Search for the cell housing the specified text and yield its [x, y] center coordinate. 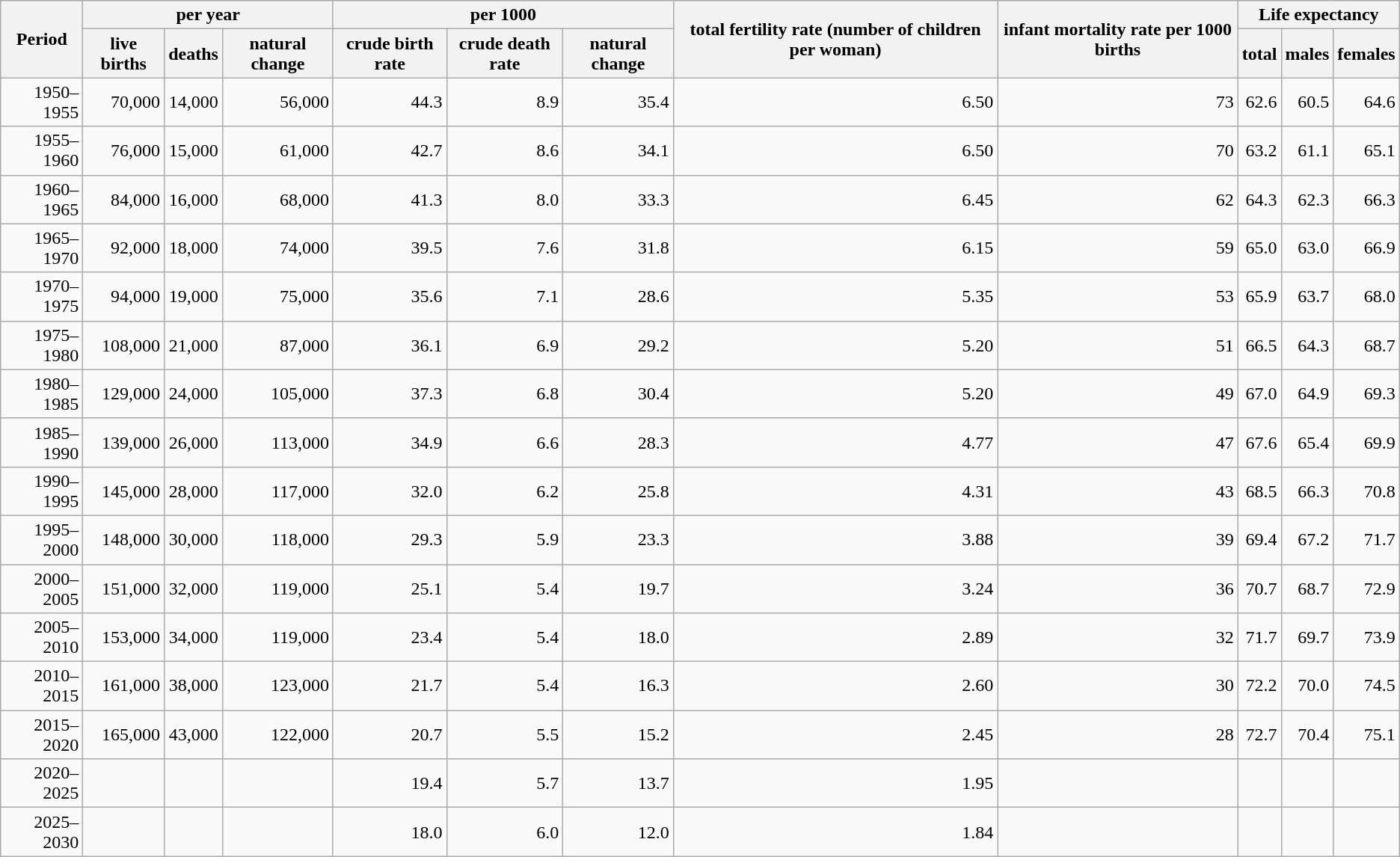
153,000 [124, 637]
117,000 [277, 491]
1.95 [835, 784]
33.3 [618, 199]
73 [1118, 102]
73.9 [1366, 637]
118,000 [277, 540]
25.1 [390, 588]
68.5 [1259, 491]
crude birth rate [390, 54]
19.4 [390, 784]
42.7 [390, 151]
67.6 [1259, 443]
84,000 [124, 199]
72.9 [1366, 588]
6.8 [505, 393]
56,000 [277, 102]
females [1366, 54]
15.2 [618, 734]
65.0 [1259, 248]
63.7 [1307, 296]
30 [1118, 686]
1985–1990 [42, 443]
1980–1985 [42, 393]
1995–2000 [42, 540]
6.45 [835, 199]
2015–2020 [42, 734]
total [1259, 54]
14,000 [194, 102]
7.6 [505, 248]
63.0 [1307, 248]
66.5 [1259, 345]
6.0 [505, 832]
148,000 [124, 540]
6.6 [505, 443]
36 [1118, 588]
161,000 [124, 686]
1975–1980 [42, 345]
43,000 [194, 734]
70.0 [1307, 686]
165,000 [124, 734]
21.7 [390, 686]
63.2 [1259, 151]
68.0 [1366, 296]
23.4 [390, 637]
8.0 [505, 199]
108,000 [124, 345]
29.3 [390, 540]
1.84 [835, 832]
males [1307, 54]
70 [1118, 151]
49 [1118, 393]
35.4 [618, 102]
76,000 [124, 151]
30,000 [194, 540]
74,000 [277, 248]
122,000 [277, 734]
2.89 [835, 637]
crude death rate [505, 54]
29.2 [618, 345]
34,000 [194, 637]
72.7 [1259, 734]
2025–2030 [42, 832]
68,000 [277, 199]
6.15 [835, 248]
37.3 [390, 393]
28,000 [194, 491]
47 [1118, 443]
25.8 [618, 491]
5.9 [505, 540]
2000–2005 [42, 588]
6.9 [505, 345]
43 [1118, 491]
2010–2015 [42, 686]
53 [1118, 296]
70.7 [1259, 588]
deaths [194, 54]
32,000 [194, 588]
21,000 [194, 345]
5.5 [505, 734]
per 1000 [503, 15]
19.7 [618, 588]
74.5 [1366, 686]
20.7 [390, 734]
26,000 [194, 443]
129,000 [124, 393]
per year [208, 15]
67.0 [1259, 393]
1960–1965 [42, 199]
65.9 [1259, 296]
60.5 [1307, 102]
1950–1955 [42, 102]
61,000 [277, 151]
18,000 [194, 248]
8.9 [505, 102]
41.3 [390, 199]
70.4 [1307, 734]
64.6 [1366, 102]
69.4 [1259, 540]
75,000 [277, 296]
69.9 [1366, 443]
1965–1970 [42, 248]
44.3 [390, 102]
24,000 [194, 393]
1955–1960 [42, 151]
23.3 [618, 540]
36.1 [390, 345]
62 [1118, 199]
4.77 [835, 443]
5.35 [835, 296]
15,000 [194, 151]
2.60 [835, 686]
123,000 [277, 686]
75.1 [1366, 734]
3.24 [835, 588]
30.4 [618, 393]
70.8 [1366, 491]
65.4 [1307, 443]
2.45 [835, 734]
2005–2010 [42, 637]
39 [1118, 540]
16.3 [618, 686]
72.2 [1259, 686]
62.3 [1307, 199]
12.0 [618, 832]
34.9 [390, 443]
6.2 [505, 491]
87,000 [277, 345]
39.5 [390, 248]
1990–1995 [42, 491]
31.8 [618, 248]
59 [1118, 248]
Life expectancy [1318, 15]
94,000 [124, 296]
8.6 [505, 151]
28 [1118, 734]
35.6 [390, 296]
19,000 [194, 296]
32 [1118, 637]
113,000 [277, 443]
32.0 [390, 491]
4.31 [835, 491]
66.9 [1366, 248]
38,000 [194, 686]
70,000 [124, 102]
139,000 [124, 443]
2020–2025 [42, 784]
7.1 [505, 296]
65.1 [1366, 151]
62.6 [1259, 102]
69.3 [1366, 393]
16,000 [194, 199]
105,000 [277, 393]
Period [42, 39]
13.7 [618, 784]
total fertility rate (number of children per woman) [835, 39]
3.88 [835, 540]
92,000 [124, 248]
1970–1975 [42, 296]
51 [1118, 345]
5.7 [505, 784]
69.7 [1307, 637]
151,000 [124, 588]
67.2 [1307, 540]
28.3 [618, 443]
infant mortality rate per 1000 births [1118, 39]
34.1 [618, 151]
61.1 [1307, 151]
live births [124, 54]
145,000 [124, 491]
28.6 [618, 296]
64.9 [1307, 393]
